Scan for the cell matching the given text and deliver its [X, Y] coordinate at center. 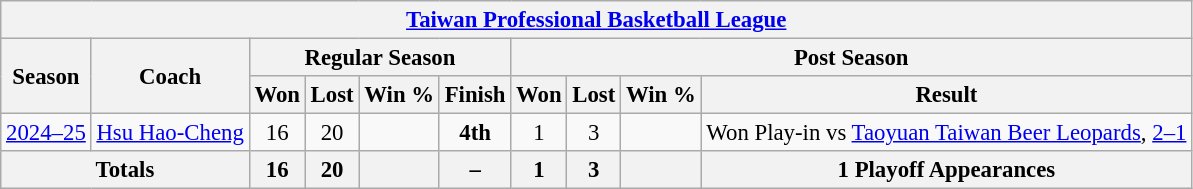
Coach [170, 76]
Post Season [852, 58]
Season [46, 76]
Won Play-in vs Taoyuan Taiwan Beer Leopards, 2–1 [946, 133]
2024–25 [46, 133]
Hsu Hao-Cheng [170, 133]
4th [474, 133]
Finish [474, 95]
Taiwan Professional Basketball League [596, 20]
Totals [125, 170]
Regular Season [380, 58]
– [474, 170]
1 Playoff Appearances [946, 170]
Result [946, 95]
